Provide the [X, Y] coordinate of the cell's center where the given text is located.  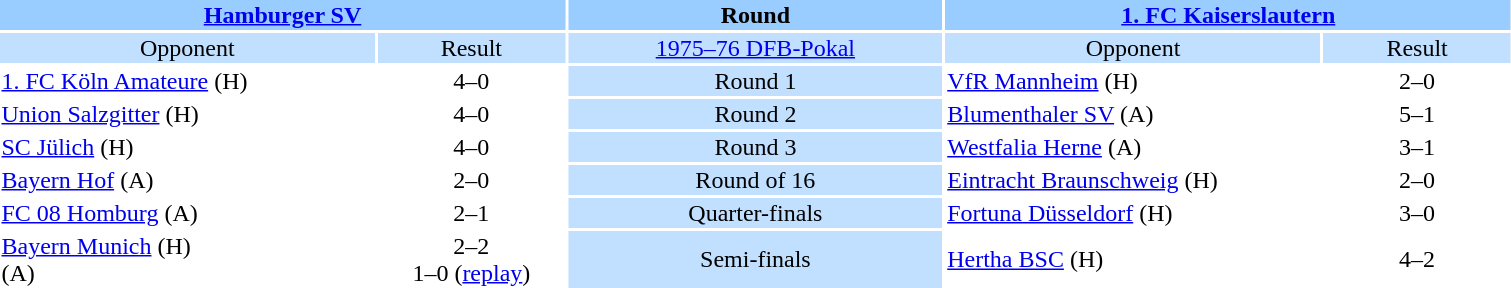
Quarter-finals [756, 213]
Round 3 [756, 147]
Round 1 [756, 81]
4–2 [1416, 260]
3–1 [1416, 147]
Fortuna Düsseldorf (H) [1134, 213]
Round [756, 15]
5–1 [1416, 114]
1. FC Köln Amateure (H) [188, 81]
Westfalia Herne (A) [1134, 147]
3–0 [1416, 213]
VfR Mannheim (H) [1134, 81]
Eintracht Braunschweig (H) [1134, 180]
Bayern Munich (H) (A) [188, 260]
Round 2 [756, 114]
1975–76 DFB-Pokal [756, 48]
Hamburger SV [282, 15]
SC Jülich (H) [188, 147]
Union Salzgitter (H) [188, 114]
Semi-finals [756, 260]
Bayern Hof (A) [188, 180]
Blumenthaler SV (A) [1134, 114]
Hertha BSC (H) [1134, 260]
Round of 16 [756, 180]
2–2 1–0 (replay) [472, 260]
FC 08 Homburg (A) [188, 213]
2–1 [472, 213]
1. FC Kaiserslautern [1228, 15]
